Output the (x, y) coordinate of the center of the cell containing the given text.  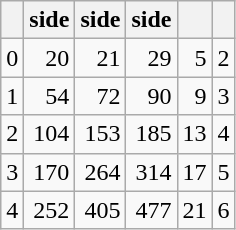
170 (50, 172)
90 (152, 96)
185 (152, 134)
17 (194, 172)
252 (50, 210)
6 (224, 210)
314 (152, 172)
0 (12, 58)
29 (152, 58)
54 (50, 96)
264 (100, 172)
72 (100, 96)
104 (50, 134)
1 (12, 96)
13 (194, 134)
153 (100, 134)
477 (152, 210)
20 (50, 58)
9 (194, 96)
405 (100, 210)
